Capture the cell that displays the provided text and extract its [x, y] central coordinate. 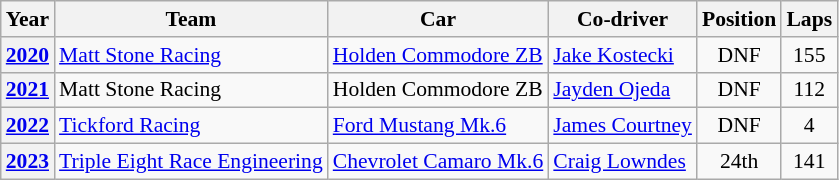
Laps [809, 19]
2023 [28, 162]
Year [28, 19]
Car [438, 19]
2020 [28, 55]
155 [809, 55]
Jayden Ojeda [622, 90]
2021 [28, 90]
Chevrolet Camaro Mk.6 [438, 162]
Position [739, 19]
Jake Kostecki [622, 55]
4 [809, 126]
112 [809, 90]
Craig Lowndes [622, 162]
Triple Eight Race Engineering [191, 162]
24th [739, 162]
Ford Mustang Mk.6 [438, 126]
2022 [28, 126]
Team [191, 19]
141 [809, 162]
Co-driver [622, 19]
James Courtney [622, 126]
Tickford Racing [191, 126]
